Extract the [x, y] coordinate from the center of the cell holding the provided text.  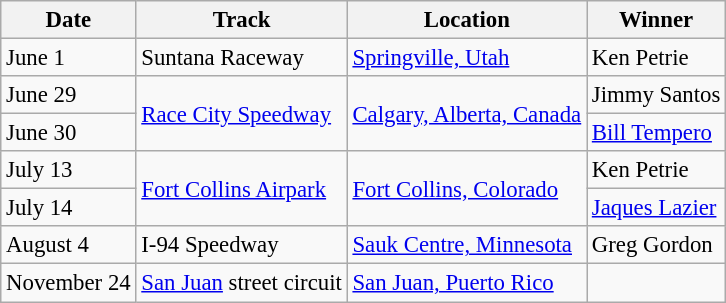
June 30 [68, 133]
July 14 [68, 208]
Winner [656, 20]
November 24 [68, 283]
Suntana Raceway [242, 58]
Bill Tempero [656, 133]
Race City Speedway [242, 114]
June 29 [68, 95]
Springville, Utah [466, 58]
June 1 [68, 58]
Greg Gordon [656, 245]
Jimmy Santos [656, 95]
Sauk Centre, Minnesota [466, 245]
August 4 [68, 245]
San Juan, Puerto Rico [466, 283]
July 13 [68, 170]
Fort Collins, Colorado [466, 188]
Calgary, Alberta, Canada [466, 114]
Fort Collins Airpark [242, 188]
I-94 Speedway [242, 245]
Date [68, 20]
San Juan street circuit [242, 283]
Track [242, 20]
Location [466, 20]
Jaques Lazier [656, 208]
